Pinpoint the cell where the given text exists, returning its (X, Y) midpoint coordinate. 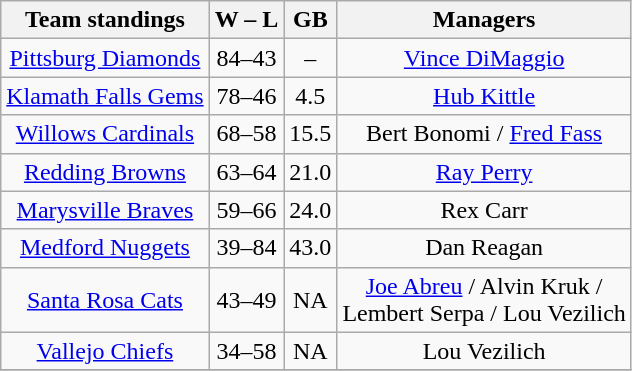
15.5 (310, 134)
68–58 (246, 134)
Marysville Braves (105, 210)
34–58 (246, 351)
W – L (246, 20)
Redding Browns (105, 172)
63–64 (246, 172)
Klamath Falls Gems (105, 96)
84–43 (246, 58)
43–49 (246, 300)
Willows Cardinals (105, 134)
78–46 (246, 96)
Ray Perry (484, 172)
Santa Rosa Cats (105, 300)
Lou Vezilich (484, 351)
Team standings (105, 20)
Managers (484, 20)
21.0 (310, 172)
59–66 (246, 210)
Hub Kittle (484, 96)
Vince DiMaggio (484, 58)
43.0 (310, 248)
Pittsburg Diamonds (105, 58)
4.5 (310, 96)
– (310, 58)
Medford Nuggets (105, 248)
Rex Carr (484, 210)
39–84 (246, 248)
Vallejo Chiefs (105, 351)
Joe Abreu / Alvin Kruk / Lembert Serpa / Lou Vezilich (484, 300)
24.0 (310, 210)
GB (310, 20)
Dan Reagan (484, 248)
Bert Bonomi / Fred Fass (484, 134)
